Pinpoint the cell where the given text exists, returning its [x, y] midpoint coordinate. 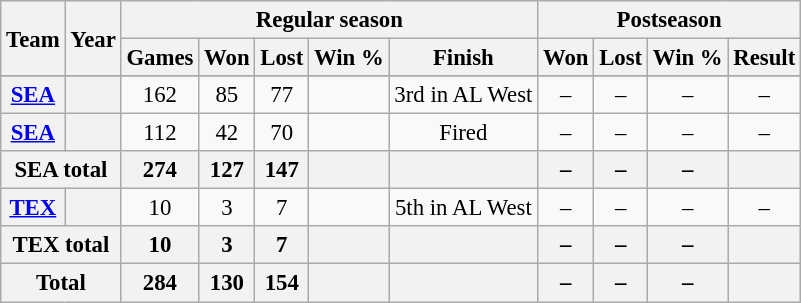
SEA total [61, 170]
Team [33, 38]
Fired [464, 133]
Postseason [670, 20]
77 [282, 95]
85 [227, 95]
147 [282, 170]
Year [93, 38]
Result [764, 58]
3rd in AL West [464, 95]
112 [160, 133]
TEX total [61, 245]
130 [227, 283]
Total [61, 283]
70 [282, 133]
Games [160, 58]
TEX [33, 208]
5th in AL West [464, 208]
Finish [464, 58]
162 [160, 95]
127 [227, 170]
284 [160, 283]
42 [227, 133]
Regular season [330, 20]
154 [282, 283]
274 [160, 170]
